From the cell containing the given text, extract its center point as (x, y) coordinate. 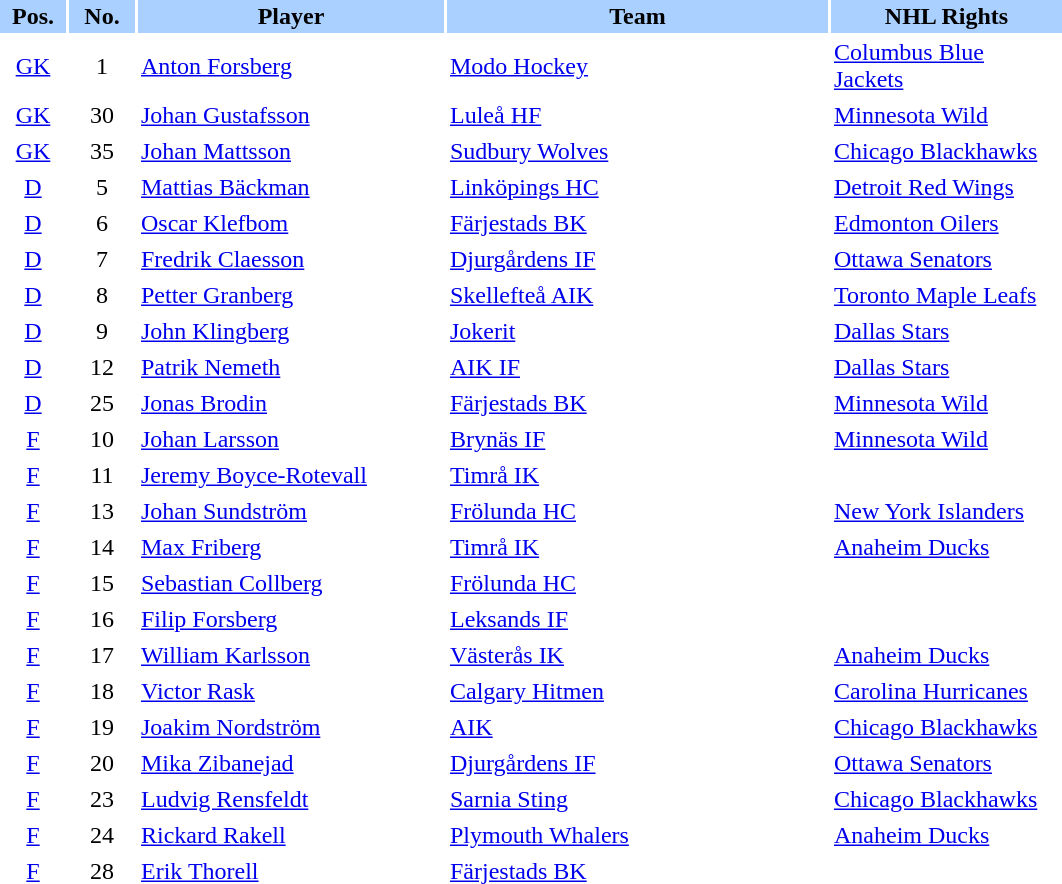
Sarnia Sting (638, 800)
Västerås IK (638, 656)
Player (291, 16)
6 (102, 224)
19 (102, 728)
AIK (638, 728)
Toronto Maple Leafs (946, 296)
Brynäs IF (638, 440)
Johan Sundström (291, 512)
1 (102, 66)
Joakim Nordström (291, 728)
Jokerit (638, 332)
11 (102, 476)
7 (102, 260)
Leksands IF (638, 620)
12 (102, 368)
No. (102, 16)
Mattias Bäckman (291, 188)
17 (102, 656)
20 (102, 764)
Victor Rask (291, 692)
Petter Granberg (291, 296)
Jeremy Boyce-Rotevall (291, 476)
Detroit Red Wings (946, 188)
Jonas Brodin (291, 404)
Team (638, 16)
John Klingberg (291, 332)
Mika Zibanejad (291, 764)
13 (102, 512)
Carolina Hurricanes (946, 692)
William Karlsson (291, 656)
9 (102, 332)
Linköpings HC (638, 188)
Oscar Klefbom (291, 224)
Anton Forsberg (291, 66)
Ludvig Rensfeldt (291, 800)
Sudbury Wolves (638, 152)
Rickard Rakell (291, 836)
Patrik Nemeth (291, 368)
Luleå HF (638, 116)
16 (102, 620)
Columbus Blue Jackets (946, 66)
Max Friberg (291, 548)
35 (102, 152)
5 (102, 188)
15 (102, 584)
23 (102, 800)
18 (102, 692)
AIK IF (638, 368)
Johan Gustafsson (291, 116)
14 (102, 548)
Skellefteå AIK (638, 296)
Johan Mattsson (291, 152)
Edmonton Oilers (946, 224)
Plymouth Whalers (638, 836)
30 (102, 116)
10 (102, 440)
8 (102, 296)
24 (102, 836)
NHL Rights (946, 16)
Fredrik Claesson (291, 260)
Filip Forsberg (291, 620)
Pos. (33, 16)
New York Islanders (946, 512)
Calgary Hitmen (638, 692)
Johan Larsson (291, 440)
Sebastian Collberg (291, 584)
Modo Hockey (638, 66)
25 (102, 404)
